From the cell containing the given text, extract its center point as [X, Y] coordinate. 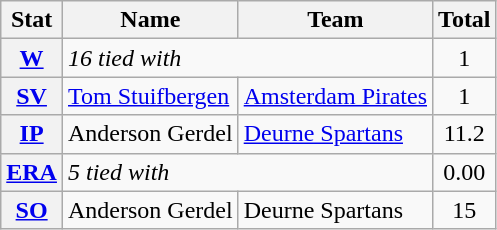
Team [335, 20]
Total [465, 20]
Tom Stuifbergen [150, 96]
SV [32, 96]
11.2 [465, 134]
SO [32, 210]
Stat [32, 20]
0.00 [465, 172]
15 [465, 210]
W [32, 58]
5 tied with [247, 172]
16 tied with [247, 58]
IP [32, 134]
ERA [32, 172]
Name [150, 20]
Amsterdam Pirates [335, 96]
